From the cell containing the given text, extract its center point as [x, y] coordinate. 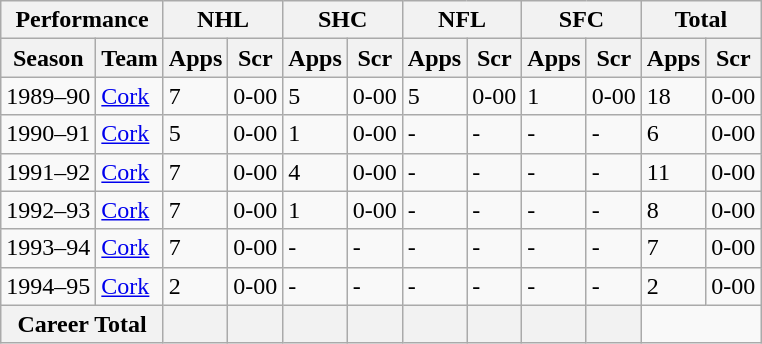
Total [700, 20]
Performance [82, 20]
1992–93 [48, 210]
1990–91 [48, 134]
1991–92 [48, 172]
11 [673, 172]
18 [673, 96]
SHC [342, 20]
Career Total [82, 324]
Season [48, 58]
1989–90 [48, 96]
1993–94 [48, 248]
6 [673, 134]
4 [315, 172]
NFL [462, 20]
Team [130, 58]
8 [673, 210]
1994–95 [48, 286]
SFC [582, 20]
NHL [222, 20]
